Identify which cell holds the provided text, then report its (X, Y) central coordinate. 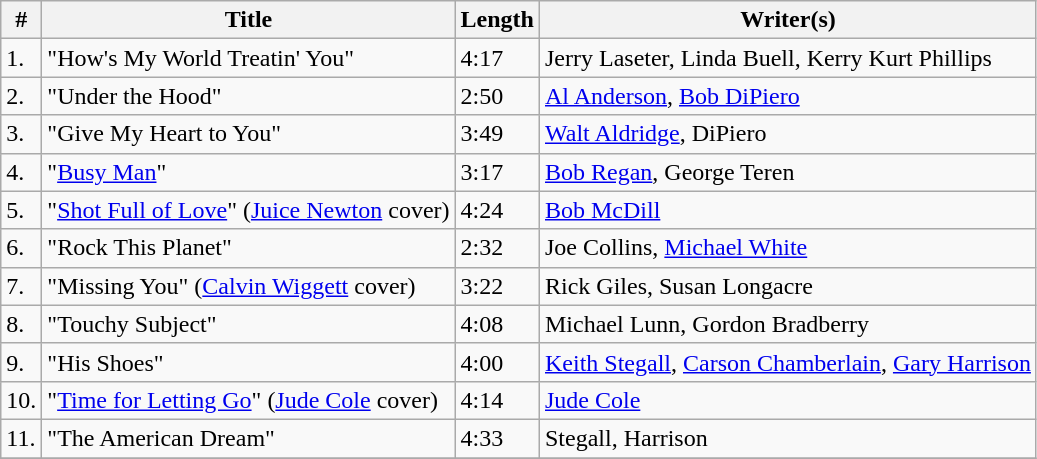
Walt Aldridge, DiPiero (788, 134)
10. (22, 400)
Bob McDill (788, 210)
Jude Cole (788, 400)
4:08 (497, 324)
3. (22, 134)
Title (248, 20)
7. (22, 286)
Rick Giles, Susan Longacre (788, 286)
"Shot Full of Love" (Juice Newton cover) (248, 210)
4:14 (497, 400)
1. (22, 58)
"Give My Heart to You" (248, 134)
11. (22, 438)
3:22 (497, 286)
2. (22, 96)
# (22, 20)
Al Anderson, Bob DiPiero (788, 96)
4:00 (497, 362)
"The American Dream" (248, 438)
"Missing You" (Calvin Wiggett cover) (248, 286)
"Touchy Subject" (248, 324)
3:49 (497, 134)
"Rock This Planet" (248, 248)
Length (497, 20)
Michael Lunn, Gordon Bradberry (788, 324)
4:33 (497, 438)
4:17 (497, 58)
Jerry Laseter, Linda Buell, Kerry Kurt Phillips (788, 58)
"How's My World Treatin' You" (248, 58)
"His Shoes" (248, 362)
4:24 (497, 210)
Stegall, Harrison (788, 438)
4. (22, 172)
"Time for Letting Go" (Jude Cole cover) (248, 400)
"Under the Hood" (248, 96)
2:32 (497, 248)
3:17 (497, 172)
9. (22, 362)
5. (22, 210)
Writer(s) (788, 20)
Joe Collins, Michael White (788, 248)
2:50 (497, 96)
Keith Stegall, Carson Chamberlain, Gary Harrison (788, 362)
8. (22, 324)
Bob Regan, George Teren (788, 172)
6. (22, 248)
"Busy Man" (248, 172)
